Provide the [x, y] coordinate of the cell's center where the given text is located.  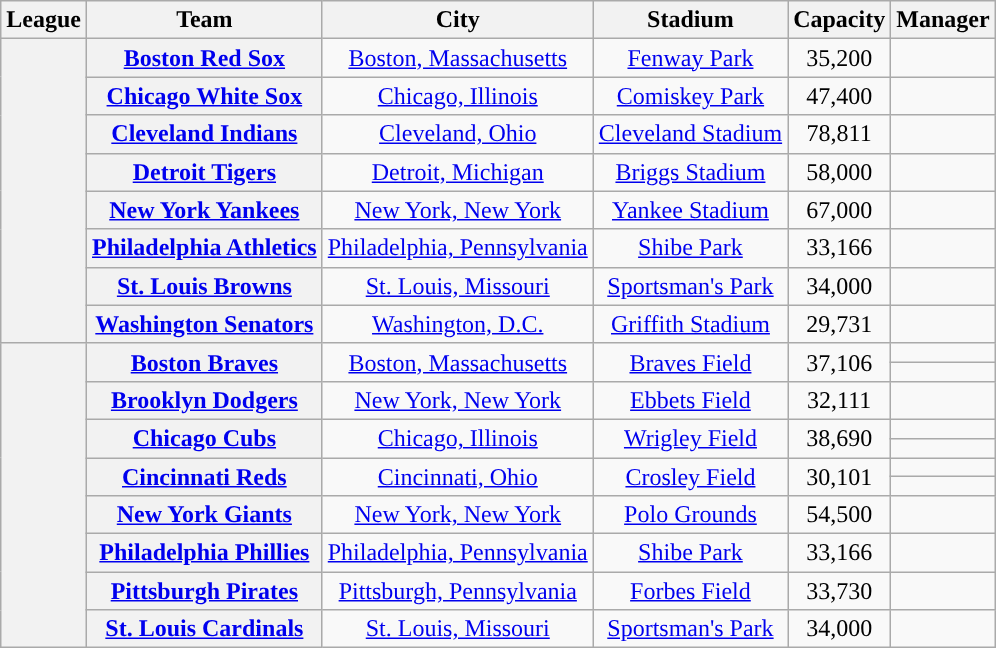
Philadelphia Athletics [204, 248]
Fenway Park [690, 58]
54,500 [840, 515]
30,101 [840, 477]
Pittsburgh, Pennsylvania [458, 591]
Capacity [840, 20]
Manager [943, 20]
Cleveland Indians [204, 134]
Stadium [690, 20]
City [458, 20]
Cleveland Stadium [690, 134]
Cincinnati, Ohio [458, 477]
Philadelphia Phillies [204, 553]
58,000 [840, 172]
New York Yankees [204, 210]
Forbes Field [690, 591]
New York Giants [204, 515]
Boston Braves [204, 362]
Crosley Field [690, 477]
Braves Field [690, 362]
Cincinnati Reds [204, 477]
Briggs Stadium [690, 172]
67,000 [840, 210]
Pittsburgh Pirates [204, 591]
League [44, 20]
Ebbets Field [690, 400]
Yankee Stadium [690, 210]
Detroit, Michigan [458, 172]
37,106 [840, 362]
78,811 [840, 134]
Boston Red Sox [204, 58]
Cleveland, Ohio [458, 134]
Comiskey Park [690, 96]
Washington, D.C. [458, 324]
Team [204, 20]
Washington Senators [204, 324]
Griffith Stadium [690, 324]
32,111 [840, 400]
33,730 [840, 591]
Chicago White Sox [204, 96]
47,400 [840, 96]
Brooklyn Dodgers [204, 400]
38,690 [840, 438]
Chicago Cubs [204, 438]
Polo Grounds [690, 515]
29,731 [840, 324]
Wrigley Field [690, 438]
St. Louis Browns [204, 286]
35,200 [840, 58]
St. Louis Cardinals [204, 629]
Detroit Tigers [204, 172]
